From the cell containing the given text, extract its center point as [x, y] coordinate. 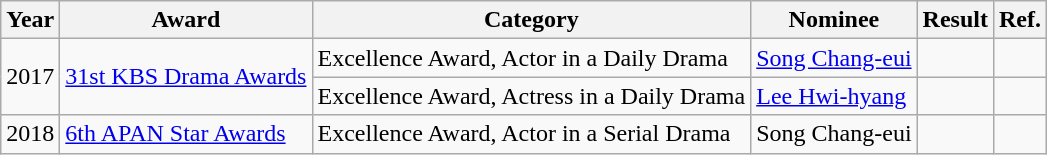
Excellence Award, Actor in a Serial Drama [532, 134]
Result [955, 20]
Award [186, 20]
Ref. [1020, 20]
6th APAN Star Awards [186, 134]
Excellence Award, Actress in a Daily Drama [532, 96]
31st KBS Drama Awards [186, 77]
Lee Hwi-hyang [834, 96]
Year [30, 20]
Excellence Award, Actor in a Daily Drama [532, 58]
Nominee [834, 20]
2018 [30, 134]
2017 [30, 77]
Category [532, 20]
